Scan for the cell matching the given text and deliver its [x, y] coordinate at center. 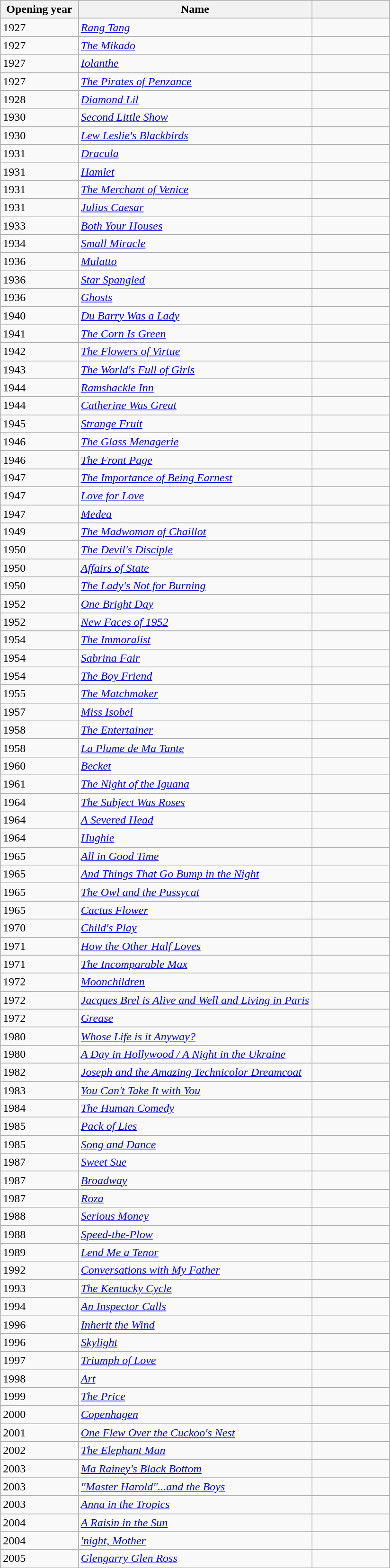
A Severed Head [195, 820]
Anna in the Tropics [195, 1505]
Miss Isobel [195, 712]
Hughie [195, 838]
One Flew Over the Cuckoo's Nest [195, 1433]
The Boy Friend [195, 676]
An Inspector Calls [195, 1306]
Roza [195, 1198]
Skylight [195, 1342]
1992 [39, 1270]
Inherit the Wind [195, 1324]
1940 [39, 316]
1955 [39, 694]
Ma Rainey's Black Bottom [195, 1469]
Affairs of State [195, 568]
Dracula [195, 153]
The Lady's Not for Burning [195, 586]
2000 [39, 1415]
'night, Mother [195, 1541]
Moonchildren [195, 982]
And Things That Go Bump in the Night [195, 874]
A Day in Hollywood / A Night in the Ukraine [195, 1054]
"Master Harold"...and the Boys [195, 1487]
Art [195, 1379]
The Incomparable Max [195, 964]
Star Spangled [195, 280]
1957 [39, 712]
2001 [39, 1433]
The Human Comedy [195, 1108]
Conversations with My Father [195, 1270]
1942 [39, 352]
The Kentucky Cycle [195, 1288]
The Immoralist [195, 640]
1989 [39, 1252]
The Mikado [195, 45]
Song and Dance [195, 1144]
Grease [195, 1018]
One Bright Day [195, 604]
Small Miracle [195, 244]
1970 [39, 928]
Lend Me a Tenor [195, 1252]
You Can't Take It with You [195, 1090]
The Glass Menagerie [195, 442]
Ghosts [195, 298]
Both Your Houses [195, 226]
Pack of Lies [195, 1126]
Becket [195, 766]
2005 [39, 1559]
Sabrina Fair [195, 658]
1933 [39, 226]
Medea [195, 514]
The Flowers of Virtue [195, 352]
Broadway [195, 1180]
Joseph and the Amazing Technicolor Dreamcoat [195, 1072]
Speed-the-Plow [195, 1234]
The Price [195, 1397]
The Subject Was Roses [195, 802]
The World's Full of Girls [195, 370]
The Front Page [195, 460]
Diamond Lil [195, 99]
Cactus Flower [195, 910]
The Night of the Iguana [195, 784]
Second Little Show [195, 117]
1943 [39, 370]
Jacques Brel is Alive and Well and Living in Paris [195, 1000]
Glengarry Glen Ross [195, 1559]
1949 [39, 532]
Whose Life is it Anyway? [195, 1036]
Child's Play [195, 928]
1994 [39, 1306]
1983 [39, 1090]
Strange Fruit [195, 424]
Lew Leslie's Blackbirds [195, 135]
All in Good Time [195, 856]
La Plume de Ma Tante [195, 748]
Serious Money [195, 1216]
The Matchmaker [195, 694]
The Merchant of Venice [195, 189]
1993 [39, 1288]
Catherine Was Great [195, 406]
The Devil's Disciple [195, 550]
1934 [39, 244]
Hamlet [195, 171]
The Importance of Being Earnest [195, 478]
Sweet Sue [195, 1162]
Du Barry Was a Lady [195, 316]
1997 [39, 1360]
Mulatto [195, 262]
Julius Caesar [195, 207]
Ramshackle Inn [195, 388]
Iolanthe [195, 63]
Love for Love [195, 496]
The Entertainer [195, 730]
Triumph of Love [195, 1360]
New Faces of 1952 [195, 622]
1999 [39, 1397]
1945 [39, 424]
The Elephant Man [195, 1451]
The Pirates of Penzance [195, 81]
2002 [39, 1451]
1984 [39, 1108]
The Madwoman of Chaillot [195, 532]
Copenhagen [195, 1415]
1998 [39, 1379]
1928 [39, 99]
How the Other Half Loves [195, 946]
The Owl and the Pussycat [195, 892]
Opening year [39, 9]
1982 [39, 1072]
Rang Tang [195, 27]
1941 [39, 334]
Name [195, 9]
The Corn Is Green [195, 334]
1961 [39, 784]
A Raisin in the Sun [195, 1523]
1960 [39, 766]
